Find where the given text appears and provide that cell's center as (x, y) coordinate. 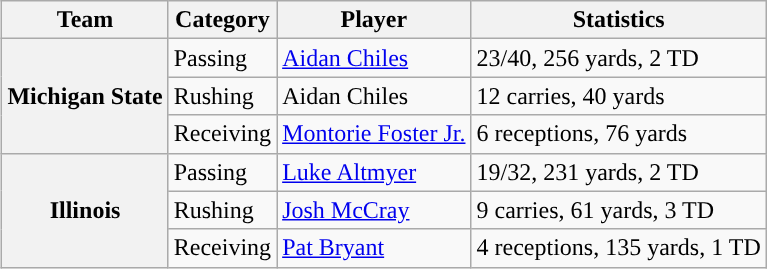
19/32, 231 yards, 2 TD (618, 172)
Montorie Foster Jr. (374, 134)
Category (222, 20)
4 receptions, 135 yards, 1 TD (618, 248)
12 carries, 40 yards (618, 96)
9 carries, 61 yards, 3 TD (618, 210)
Michigan State (85, 96)
Pat Bryant (374, 248)
23/40, 256 yards, 2 TD (618, 58)
Player (374, 20)
Statistics (618, 20)
Team (85, 20)
Luke Altmyer (374, 172)
6 receptions, 76 yards (618, 134)
Illinois (85, 210)
Josh McCray (374, 210)
